Return [x, y] of the center of cell containing provided text 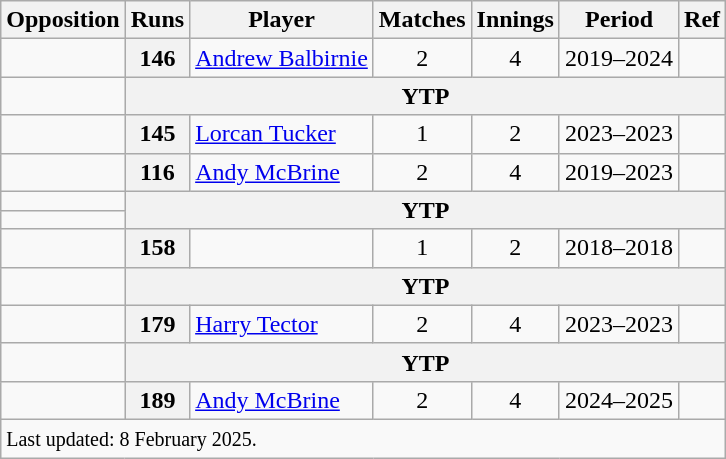
2018–2018 [618, 248]
145 [157, 134]
Runs [157, 20]
Innings [515, 20]
Opposition [63, 20]
2019–2024 [618, 58]
Lorcan Tucker [282, 134]
Period [618, 20]
Player [282, 20]
Harry Tector [282, 324]
2019–2023 [618, 172]
Ref [702, 20]
2024–2025 [618, 400]
Last updated: 8 February 2025. [364, 438]
146 [157, 58]
Andrew Balbirnie [282, 58]
189 [157, 400]
158 [157, 248]
116 [157, 172]
Matches [422, 20]
179 [157, 324]
